Output the [X, Y] coordinate of the center of the cell containing the given text.  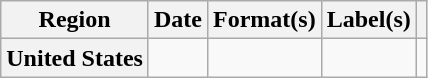
Label(s) [368, 20]
Format(s) [265, 20]
Region [75, 20]
United States [75, 58]
Date [178, 20]
